Capture the cell that displays the provided text and extract its [x, y] central coordinate. 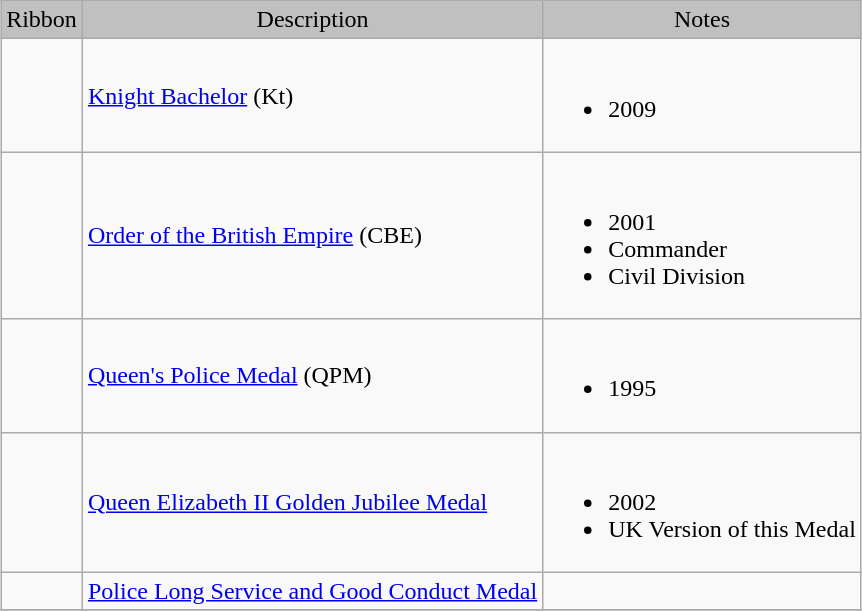
2002UK Version of this Medal [702, 502]
Queen Elizabeth II Golden Jubilee Medal [312, 502]
1995 [702, 376]
Ribbon [42, 20]
Police Long Service and Good Conduct Medal [312, 591]
Order of the British Empire (CBE) [312, 236]
2009 [702, 96]
2001CommanderCivil Division [702, 236]
Description [312, 20]
Notes [702, 20]
Queen's Police Medal (QPM) [312, 376]
Knight Bachelor (Kt) [312, 96]
